Scan for the cell matching the given text and deliver its [X, Y] coordinate at center. 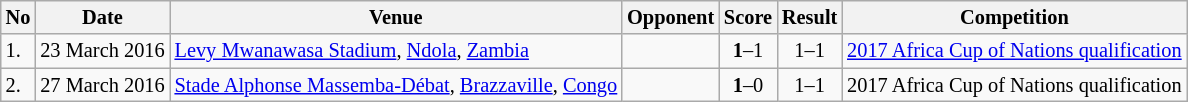
Opponent [670, 17]
No [18, 17]
1. [18, 51]
Venue [396, 17]
1–0 [748, 85]
Stade Alphonse Massemba-Débat, Brazzaville, Congo [396, 85]
Result [810, 17]
Levy Mwanawasa Stadium, Ndola, Zambia [396, 51]
Date [102, 17]
27 March 2016 [102, 85]
2. [18, 85]
23 March 2016 [102, 51]
Score [748, 17]
Competition [1014, 17]
